Capture the cell that displays the provided text and extract its [x, y] central coordinate. 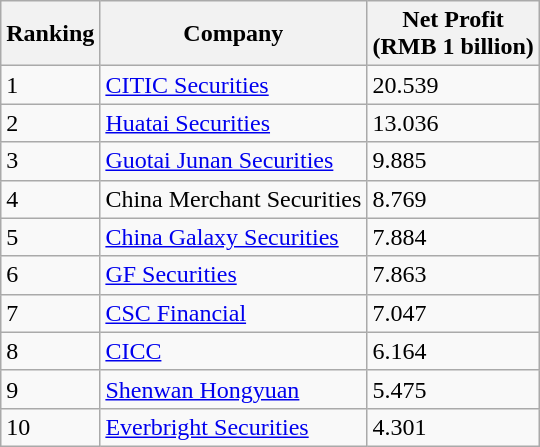
4 [50, 199]
7.884 [453, 237]
20.539 [453, 85]
10 [50, 427]
13.036 [453, 123]
Ranking [50, 34]
China Merchant Securities [234, 199]
5 [50, 237]
1 [50, 85]
China Galaxy Securities [234, 237]
Huatai Securities [234, 123]
7.863 [453, 275]
2 [50, 123]
7.047 [453, 313]
4.301 [453, 427]
CICC [234, 351]
6 [50, 275]
Net Profit(RMB 1 billion) [453, 34]
8.769 [453, 199]
Shenwan Hongyuan [234, 389]
5.475 [453, 389]
9 [50, 389]
Guotai Junan Securities [234, 161]
7 [50, 313]
Company [234, 34]
CSC Financial [234, 313]
Everbright Securities [234, 427]
CITIC Securities [234, 85]
8 [50, 351]
GF Securities [234, 275]
9.885 [453, 161]
6.164 [453, 351]
3 [50, 161]
